Determine the [X, Y] coordinate at the center of the cell enclosing the given text.  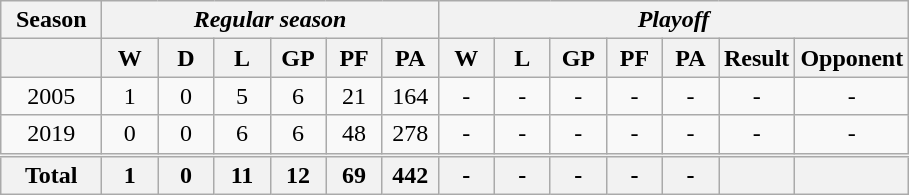
D [186, 58]
Regular season [270, 20]
164 [410, 96]
Season [52, 20]
5 [242, 96]
Playoff [673, 20]
2019 [52, 135]
48 [354, 135]
12 [298, 174]
Opponent [852, 58]
11 [242, 174]
Result [756, 58]
69 [354, 174]
Total [52, 174]
278 [410, 135]
21 [354, 96]
2005 [52, 96]
442 [410, 174]
